From the cell containing the given text, extract its center point as [x, y] coordinate. 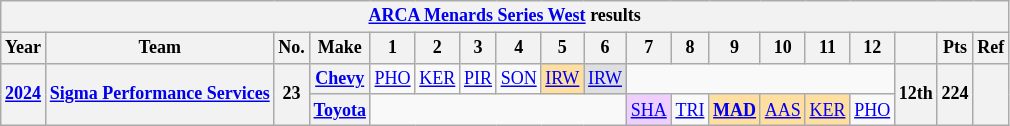
11 [828, 48]
PIR [478, 78]
3 [478, 48]
Make [340, 48]
224 [955, 94]
6 [606, 48]
Pts [955, 48]
SON [518, 78]
5 [562, 48]
AAS [782, 110]
Ref [991, 48]
TRI [690, 110]
12th [916, 94]
SHA [648, 110]
10 [782, 48]
2024 [24, 94]
Sigma Performance Services [160, 94]
Year [24, 48]
9 [735, 48]
MAD [735, 110]
7 [648, 48]
ARCA Menards Series West results [505, 16]
12 [872, 48]
4 [518, 48]
1 [392, 48]
8 [690, 48]
23 [292, 94]
Chevy [340, 78]
Toyota [340, 110]
2 [438, 48]
Team [160, 48]
No. [292, 48]
